From the cell containing the given text, extract its center point as (x, y) coordinate. 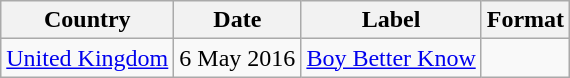
Label (391, 20)
6 May 2016 (238, 58)
Format (525, 20)
Country (88, 20)
Boy Better Know (391, 58)
Date (238, 20)
United Kingdom (88, 58)
